Output the [X, Y] coordinate of the center of the cell containing the given text.  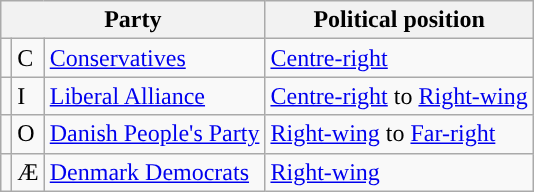
C [28, 58]
Conservatives [154, 58]
Centre-right to Right-wing [399, 96]
O [28, 134]
Party [133, 20]
I [28, 96]
Centre-right [399, 58]
Political position [399, 20]
Right-wing to Far-right [399, 134]
Denmark Democrats [154, 172]
Right-wing [399, 172]
Æ [28, 172]
Danish People's Party [154, 134]
Liberal Alliance [154, 96]
